Return (x, y) of the center of cell containing provided text 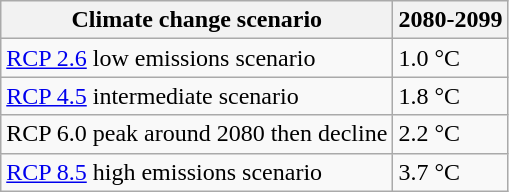
2080-2099 (450, 20)
1.0 °C (450, 58)
Climate change scenario (197, 20)
1.8 °C (450, 96)
RCP 8.5 high emissions scenario (197, 172)
2.2 °C (450, 134)
RCP 6.0 peak around 2080 then decline (197, 134)
3.7 °C (450, 172)
RCP 4.5 intermediate scenario (197, 96)
RCP 2.6 low emissions scenario (197, 58)
